Identify which cell holds the provided text, then report its [X, Y] central coordinate. 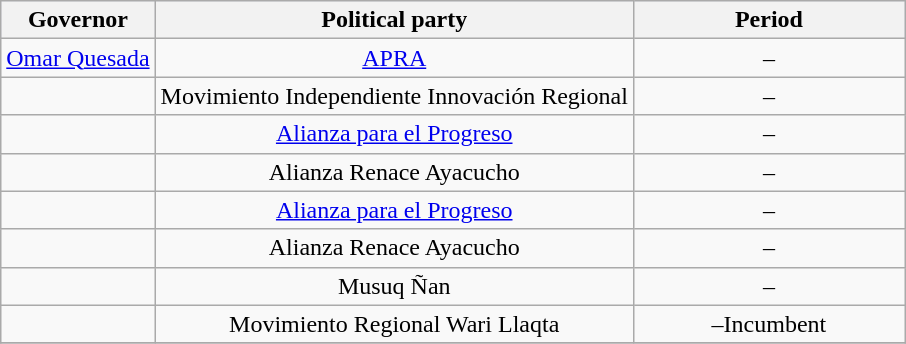
Omar Quesada [78, 58]
Musuq Ñan [394, 286]
Governor [78, 20]
–Incumbent [768, 324]
Period [768, 20]
Movimiento Independiente Innovación Regional [394, 96]
Movimiento Regional Wari Llaqta [394, 324]
APRA [394, 58]
Political party [394, 20]
